From the cell containing the given text, extract its center point as [X, Y] coordinate. 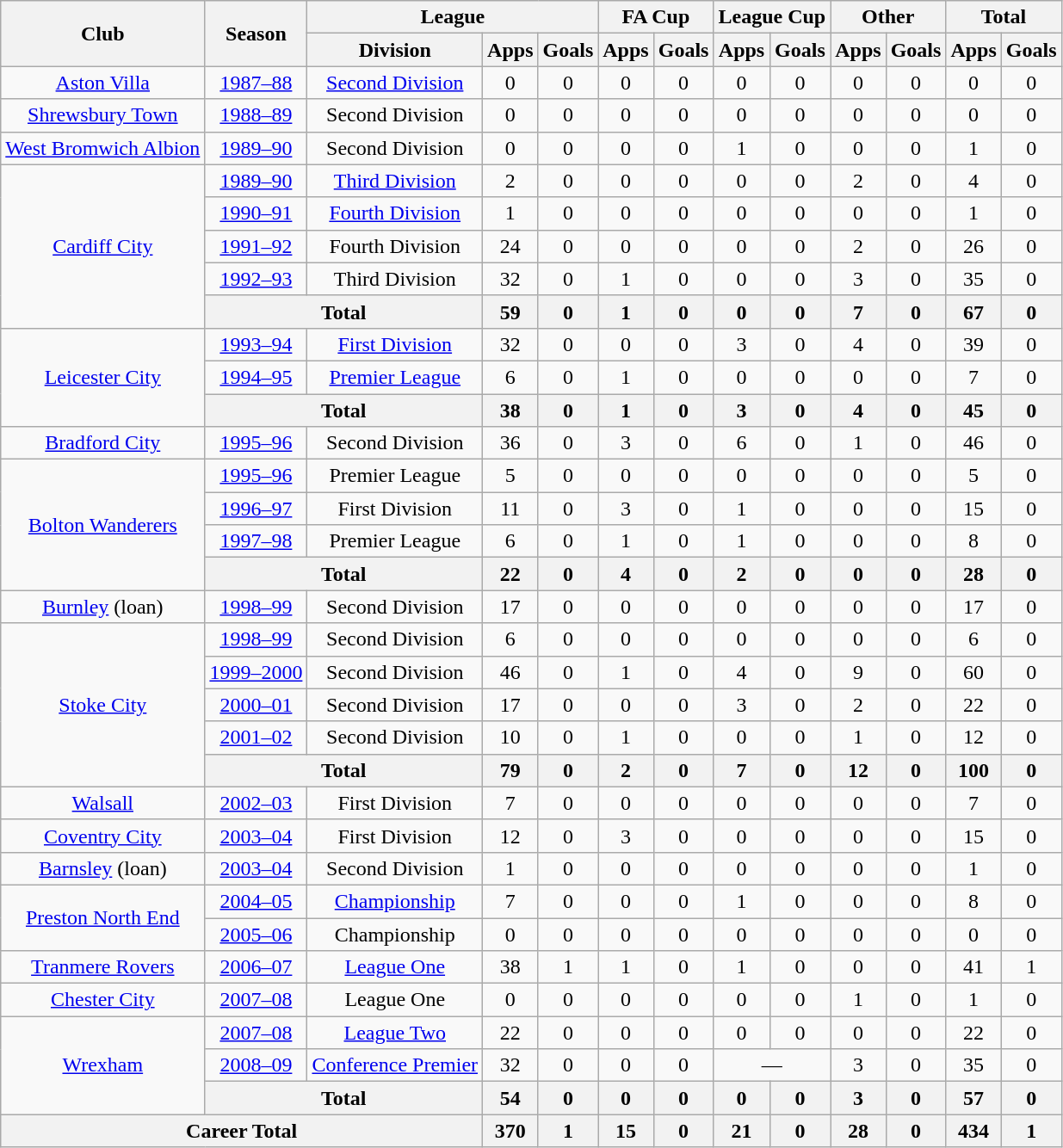
Bradford City [103, 443]
Career Total [242, 1131]
Conference Premier [395, 1065]
2004–05 [256, 901]
1999–2000 [256, 672]
11 [510, 509]
Stoke City [103, 705]
79 [510, 770]
57 [973, 1098]
Shrewsbury Town [103, 115]
1996–97 [256, 509]
10 [510, 738]
36 [510, 443]
Wrexham [103, 1065]
41 [973, 967]
League Cup [772, 17]
FA Cup [656, 17]
45 [973, 410]
League [453, 17]
54 [510, 1098]
434 [973, 1131]
Aston Villa [103, 83]
— [772, 1065]
9 [858, 672]
2000–01 [256, 705]
Other [888, 17]
2002–03 [256, 803]
Walsall [103, 803]
1988–89 [256, 115]
21 [742, 1131]
60 [973, 672]
2005–06 [256, 934]
Burnley (loan) [103, 607]
59 [510, 312]
Club [103, 34]
67 [973, 312]
370 [510, 1131]
Division [395, 50]
Cardiff City [103, 246]
1994–95 [256, 377]
Chester City [103, 1000]
1993–94 [256, 344]
Preston North End [103, 917]
1997–98 [256, 541]
Bolton Wanderers [103, 525]
2008–09 [256, 1065]
1987–88 [256, 83]
Coventry City [103, 836]
West Bromwich Albion [103, 148]
Tranmere Rovers [103, 967]
39 [973, 344]
2001–02 [256, 738]
League Two [395, 1033]
Leicester City [103, 377]
24 [510, 246]
1992–93 [256, 279]
Season [256, 34]
100 [973, 770]
1991–92 [256, 246]
2006–07 [256, 967]
1990–91 [256, 213]
26 [973, 246]
Barnsley (loan) [103, 868]
